Scan for the cell matching the given text and deliver its (X, Y) coordinate at center. 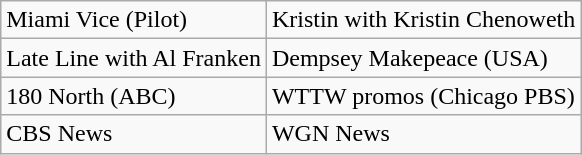
Miami Vice (Pilot) (134, 20)
WTTW promos (Chicago PBS) (423, 96)
CBS News (134, 134)
WGN News (423, 134)
Late Line with Al Franken (134, 58)
Kristin with Kristin Chenoweth (423, 20)
Dempsey Makepeace (USA) (423, 58)
180 North (ABC) (134, 96)
